Return (X, Y) of the center of cell containing provided text 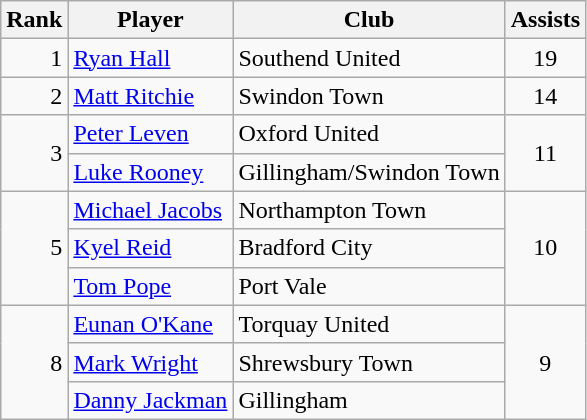
9 (545, 362)
Ryan Hall (150, 58)
Oxford United (369, 134)
Port Vale (369, 286)
Michael Jacobs (150, 210)
14 (545, 96)
3 (34, 153)
Mark Wright (150, 362)
Northampton Town (369, 210)
Torquay United (369, 324)
10 (545, 248)
Kyel Reid (150, 248)
5 (34, 248)
Gillingham (369, 400)
Luke Rooney (150, 172)
Shrewsbury Town (369, 362)
Swindon Town (369, 96)
8 (34, 362)
19 (545, 58)
Matt Ritchie (150, 96)
Gillingham/Swindon Town (369, 172)
Assists (545, 20)
Southend United (369, 58)
Eunan O'Kane (150, 324)
Club (369, 20)
Bradford City (369, 248)
1 (34, 58)
2 (34, 96)
Player (150, 20)
Rank (34, 20)
Peter Leven (150, 134)
11 (545, 153)
Tom Pope (150, 286)
Danny Jackman (150, 400)
